From the cell containing the given text, extract its center point as (x, y) coordinate. 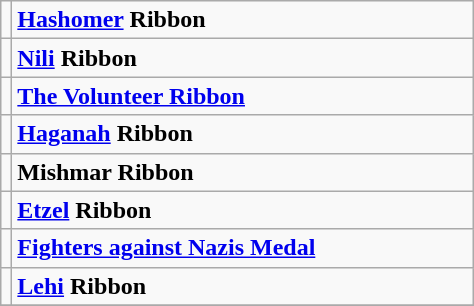
The Volunteer Ribbon (242, 96)
Hashomer Ribbon (242, 20)
Lehi Ribbon (242, 286)
Fighters against Nazis Medal (242, 248)
Mishmar Ribbon (242, 172)
Nili Ribbon (242, 58)
Etzel Ribbon (242, 210)
Haganah Ribbon (242, 134)
